Extract the (X, Y) coordinate from the center of the cell holding the provided text.  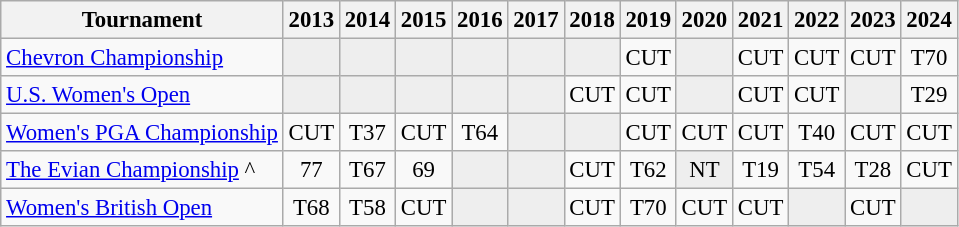
2022 (817, 20)
T62 (648, 170)
T58 (367, 208)
77 (311, 170)
2015 (424, 20)
2018 (592, 20)
T40 (817, 133)
T64 (480, 133)
Women's British Open (142, 208)
The Evian Championship ^ (142, 170)
2020 (704, 20)
2014 (367, 20)
T67 (367, 170)
T29 (929, 95)
2016 (480, 20)
T19 (760, 170)
Chevron Championship (142, 58)
T37 (367, 133)
NT (704, 170)
2021 (760, 20)
2024 (929, 20)
T68 (311, 208)
2019 (648, 20)
T54 (817, 170)
2013 (311, 20)
U.S. Women's Open (142, 95)
2017 (536, 20)
2023 (873, 20)
Women's PGA Championship (142, 133)
Tournament (142, 20)
T28 (873, 170)
69 (424, 170)
